Determine the [X, Y] coordinate at the center of the cell enclosing the given text.  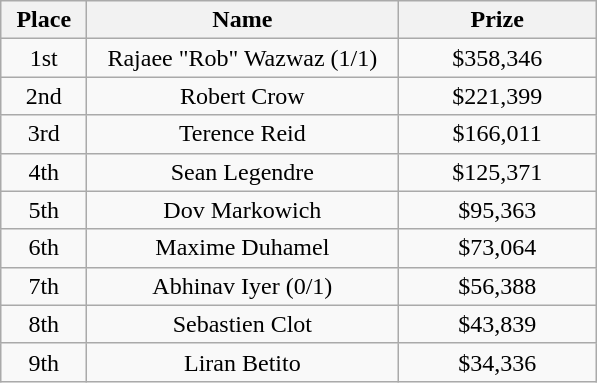
$34,336 [498, 362]
Prize [498, 20]
Terence Reid [242, 134]
Place [44, 20]
Name [242, 20]
Robert Crow [242, 96]
$125,371 [498, 172]
$358,346 [498, 58]
9th [44, 362]
Maxime Duhamel [242, 248]
Liran Betito [242, 362]
2nd [44, 96]
$56,388 [498, 286]
5th [44, 210]
$43,839 [498, 324]
8th [44, 324]
3rd [44, 134]
Sean Legendre [242, 172]
Rajaee "Rob" Wazwaz (1/1) [242, 58]
$95,363 [498, 210]
Sebastien Clot [242, 324]
Dov Markowich [242, 210]
1st [44, 58]
4th [44, 172]
$166,011 [498, 134]
$73,064 [498, 248]
Abhinav Iyer (0/1) [242, 286]
6th [44, 248]
7th [44, 286]
$221,399 [498, 96]
